Identify which cell holds the provided text, then report its (x, y) central coordinate. 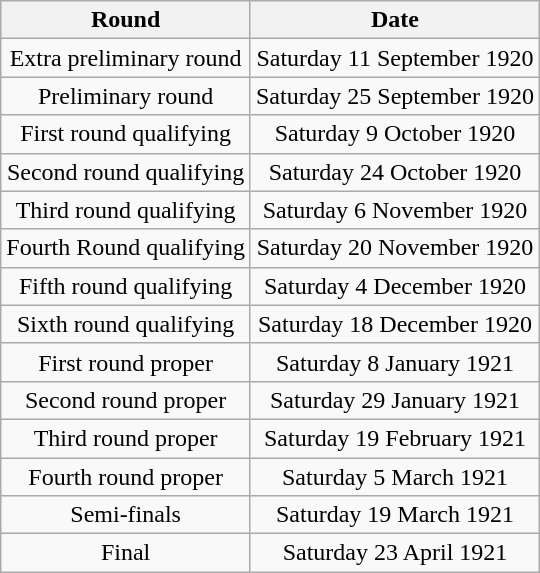
Saturday 25 September 1920 (394, 96)
First round proper (126, 362)
Preliminary round (126, 96)
Sixth round qualifying (126, 324)
Date (394, 20)
Fifth round qualifying (126, 286)
Fourth round proper (126, 477)
Saturday 24 October 1920 (394, 172)
Final (126, 553)
Round (126, 20)
Saturday 29 January 1921 (394, 400)
Saturday 8 January 1921 (394, 362)
Third round qualifying (126, 210)
Saturday 20 November 1920 (394, 248)
Saturday 19 March 1921 (394, 515)
Extra preliminary round (126, 58)
Saturday 4 December 1920 (394, 286)
Third round proper (126, 438)
Saturday 11 September 1920 (394, 58)
Fourth Round qualifying (126, 248)
Saturday 18 December 1920 (394, 324)
Saturday 5 March 1921 (394, 477)
Second round proper (126, 400)
Second round qualifying (126, 172)
Saturday 9 October 1920 (394, 134)
Saturday 19 February 1921 (394, 438)
First round qualifying (126, 134)
Saturday 23 April 1921 (394, 553)
Saturday 6 November 1920 (394, 210)
Semi-finals (126, 515)
